Capture the cell that displays the provided text and extract its (x, y) central coordinate. 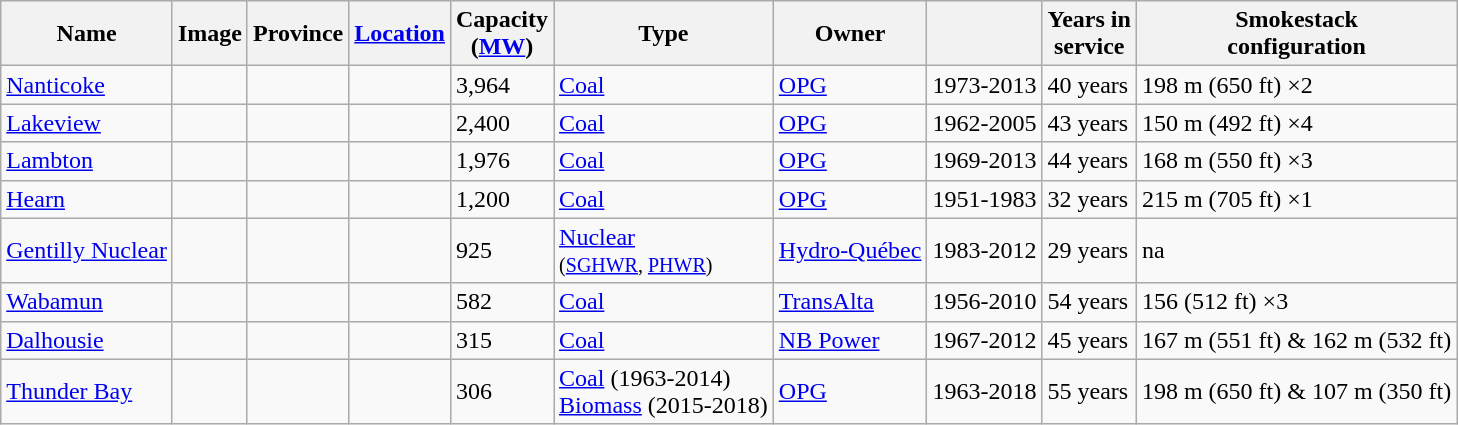
Hearn (87, 199)
29 years (1089, 250)
NB Power (850, 340)
1967-2012 (984, 340)
32 years (1089, 199)
54 years (1089, 302)
TransAlta (850, 302)
Years inservice (1089, 34)
306 (502, 392)
Owner (850, 34)
Smokestackconfiguration (1296, 34)
1951-1983 (984, 199)
1963-2018 (984, 392)
45 years (1089, 340)
Location (400, 34)
3,964 (502, 85)
1,200 (502, 199)
315 (502, 340)
198 m (650 ft) ×2 (1296, 85)
168 m (550 ft) ×3 (1296, 161)
Hydro-Québec (850, 250)
925 (502, 250)
1962-2005 (984, 123)
1983-2012 (984, 250)
150 m (492 ft) ×4 (1296, 123)
Gentilly Nuclear (87, 250)
Nanticoke (87, 85)
Type (664, 34)
Nuclear(SGHWR, PHWR) (664, 250)
Lakeview (87, 123)
2,400 (502, 123)
215 m (705 ft) ×1 (1296, 199)
44 years (1089, 161)
Thunder Bay (87, 392)
Lambton (87, 161)
40 years (1089, 85)
Image (210, 34)
Wabamun (87, 302)
Dalhousie (87, 340)
1,976 (502, 161)
198 m (650 ft) & 107 m (350 ft) (1296, 392)
Name (87, 34)
na (1296, 250)
Coal (1963-2014)Biomass (2015-2018) (664, 392)
43 years (1089, 123)
Capacity(MW) (502, 34)
1969-2013 (984, 161)
55 years (1089, 392)
582 (502, 302)
Province (298, 34)
1973-2013 (984, 85)
1956-2010 (984, 302)
167 m (551 ft) & 162 m (532 ft) (1296, 340)
156 (512 ft) ×3 (1296, 302)
